Extract the (x, y) coordinate from the center of the cell holding the provided text.  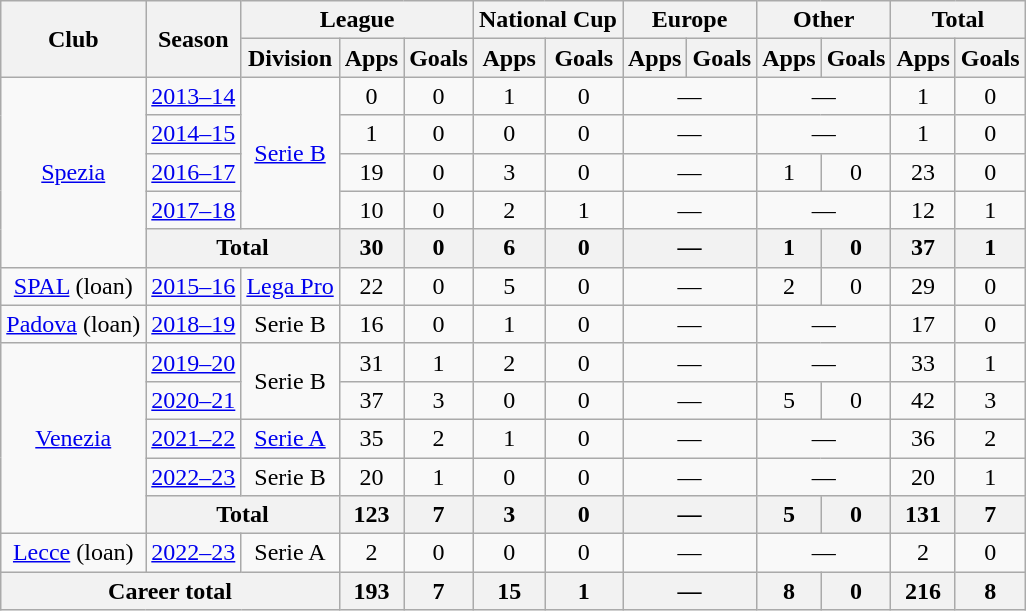
SPAL (loan) (74, 286)
Padova (loan) (74, 324)
35 (371, 438)
193 (371, 591)
National Cup (548, 20)
2018–19 (194, 324)
23 (923, 172)
2021–22 (194, 438)
6 (509, 248)
Europe (689, 20)
Other (824, 20)
16 (371, 324)
2015–16 (194, 286)
2016–17 (194, 172)
29 (923, 286)
Venezia (74, 438)
33 (923, 362)
2019–20 (194, 362)
League (358, 20)
42 (923, 400)
Division (290, 58)
2014–15 (194, 134)
123 (371, 515)
Lecce (loan) (74, 553)
10 (371, 210)
Career total (170, 591)
17 (923, 324)
Club (74, 39)
Season (194, 39)
2013–14 (194, 96)
22 (371, 286)
Spezia (74, 172)
19 (371, 172)
31 (371, 362)
2017–18 (194, 210)
15 (509, 591)
Lega Pro (290, 286)
30 (371, 248)
216 (923, 591)
12 (923, 210)
36 (923, 438)
2020–21 (194, 400)
131 (923, 515)
